Return the [X, Y] coordinate for the center point of the cell that contains the specified text.  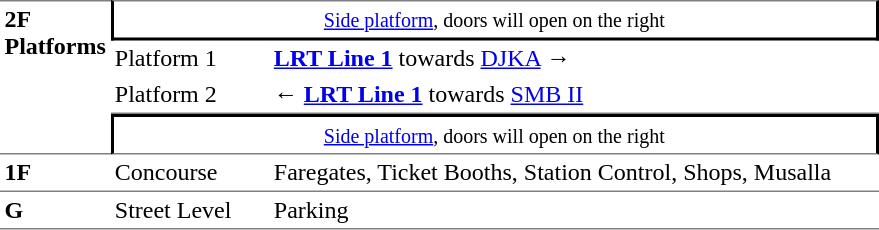
Concourse [190, 173]
Platform 1 [190, 58]
← LRT Line 1 towards SMB II [574, 95]
Platform 2 [190, 95]
1F [55, 173]
Parking [574, 211]
Street Level [190, 211]
G [55, 211]
LRT Line 1 towards DJKA → [574, 58]
2FPlatforms [55, 77]
Faregates, Ticket Booths, Station Control, Shops, Musalla [574, 173]
